Return [X, Y] of the center of cell containing provided text 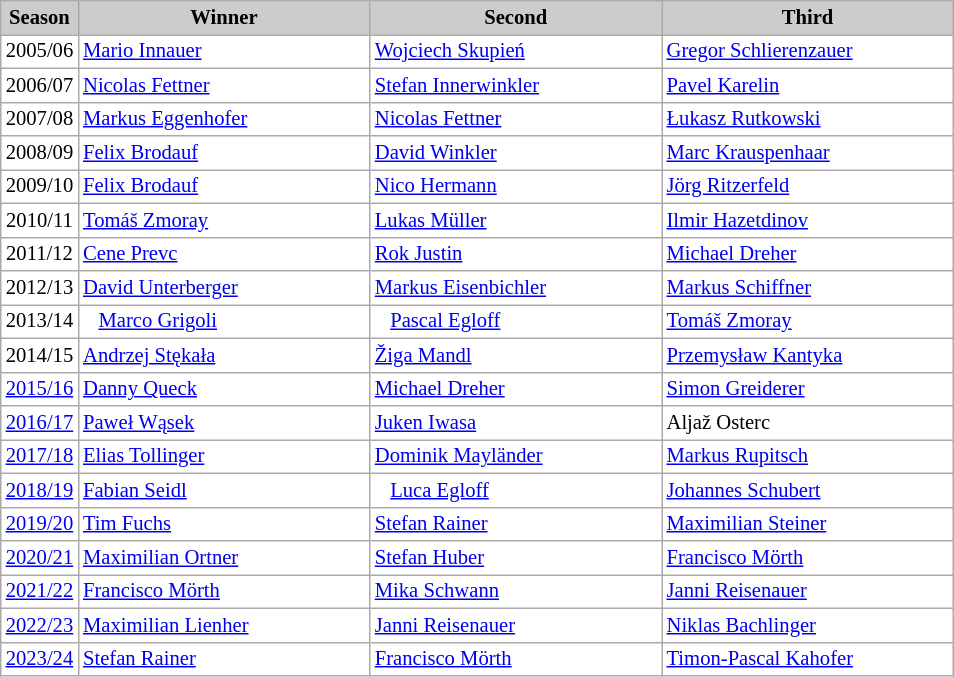
Przemysław Kantyka [808, 355]
Paweł Wąsek [224, 423]
2007/08 [40, 119]
Elias Tollinger [224, 456]
Pascal Egloff [516, 321]
Gregor Schlierenzauer [808, 51]
2015/16 [40, 389]
Dominik Mayländer [516, 456]
Markus Eisenbichler [516, 287]
Stefan Huber [516, 557]
Fabian Seidl [224, 490]
Cene Prevc [224, 254]
Timon-Pascal Kahofer [808, 659]
Andrzej Stękała [224, 355]
Stefan Innerwinkler [516, 85]
2013/14 [40, 321]
2014/15 [40, 355]
Niklas Bachlinger [808, 625]
David Winkler [516, 153]
Aljaž Osterc [808, 423]
Mario Innauer [224, 51]
Third [808, 17]
Juken Iwasa [516, 423]
Marco Grigoli [224, 321]
David Unterberger [224, 287]
Maximilian Ortner [224, 557]
Nico Hermann [516, 186]
2011/12 [40, 254]
Ilmir Hazetdinov [808, 220]
2023/24 [40, 659]
Mika Schwann [516, 591]
2017/18 [40, 456]
Danny Queck [224, 389]
Markus Rupitsch [808, 456]
2009/10 [40, 186]
Season [40, 17]
Lukas Müller [516, 220]
Pavel Karelin [808, 85]
2020/21 [40, 557]
2006/07 [40, 85]
2012/13 [40, 287]
2022/23 [40, 625]
Maximilian Lienher [224, 625]
2018/19 [40, 490]
2016/17 [40, 423]
2019/20 [40, 524]
2008/09 [40, 153]
Žiga Mandl [516, 355]
Johannes Schubert [808, 490]
2005/06 [40, 51]
Markus Eggenhofer [224, 119]
Markus Schiffner [808, 287]
2021/22 [40, 591]
Luca Egloff [516, 490]
Jörg Ritzerfeld [808, 186]
Marc Krauspenhaar [808, 153]
2010/11 [40, 220]
Simon Greiderer [808, 389]
Tim Fuchs [224, 524]
Łukasz Rutkowski [808, 119]
Rok Justin [516, 254]
Maximilian Steiner [808, 524]
Winner [224, 17]
Wojciech Skupień [516, 51]
Second [516, 17]
